Locate the cell with the specified text and output its (X, Y) center coordinate. 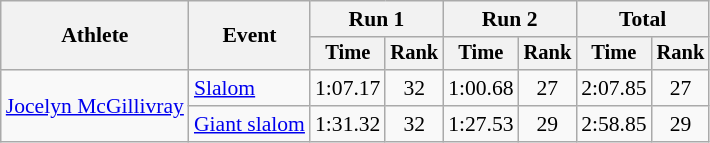
1:07.17 (348, 88)
1:00.68 (480, 88)
Run 2 (510, 19)
Giant slalom (250, 124)
Jocelyn McGillivray (95, 106)
Run 1 (376, 19)
Total (642, 19)
Slalom (250, 88)
Athlete (95, 36)
1:27.53 (480, 124)
2:07.85 (614, 88)
Event (250, 36)
1:31.32 (348, 124)
2:58.85 (614, 124)
